Provide the [X, Y] coordinate of the cell's center where the given text is located.  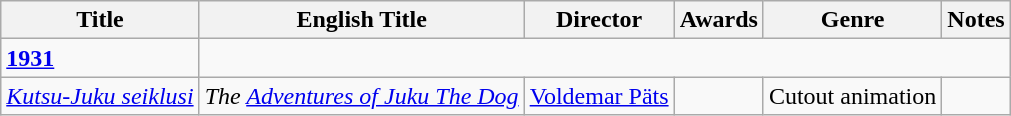
Voldemar Päts [599, 96]
Awards [718, 20]
English Title [362, 20]
Director [599, 20]
Genre [852, 20]
1931 [100, 58]
Notes [976, 20]
Title [100, 20]
Kutsu-Juku seiklusi [100, 96]
Cutout animation [852, 96]
The Adventures of Juku The Dog [362, 96]
